Capture the cell that displays the provided text and extract its [X, Y] central coordinate. 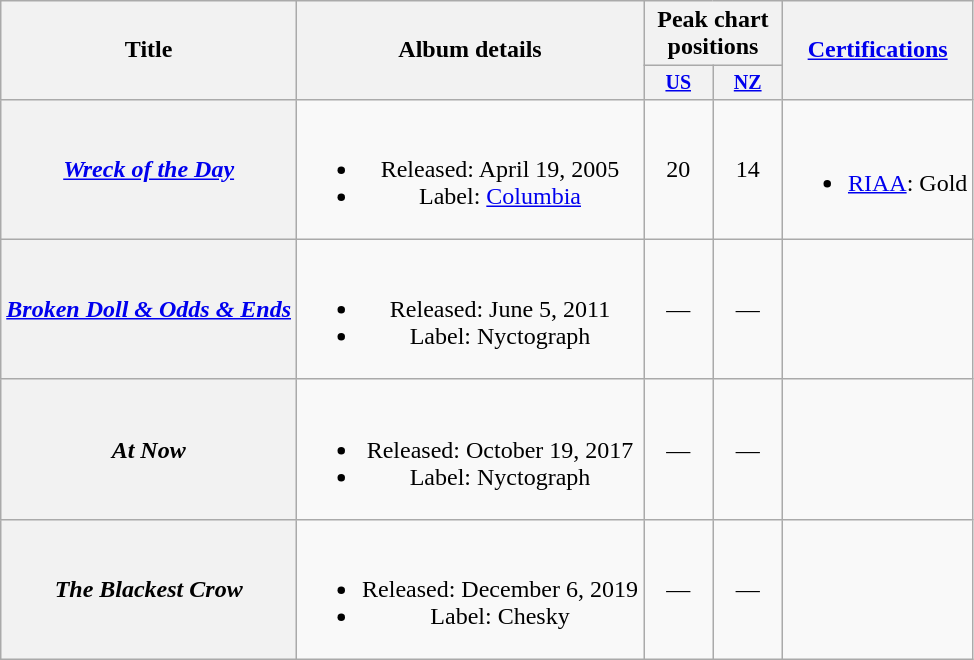
US [678, 82]
Wreck of the Day [149, 169]
Certifications [877, 50]
RIAA: Gold [877, 169]
Album details [470, 50]
Released: December 6, 2019Label: Chesky [470, 589]
Broken Doll & Odds & Ends [149, 309]
Released: April 19, 2005Label: Columbia [470, 169]
20 [678, 169]
14 [748, 169]
The Blackest Crow [149, 589]
Peak chart positions [714, 34]
Released: June 5, 2011Label: Nyctograph [470, 309]
At Now [149, 449]
Title [149, 50]
NZ [748, 82]
Released: October 19, 2017Label: Nyctograph [470, 449]
